Determine the (X, Y) coordinate at the center of the cell enclosing the given text.  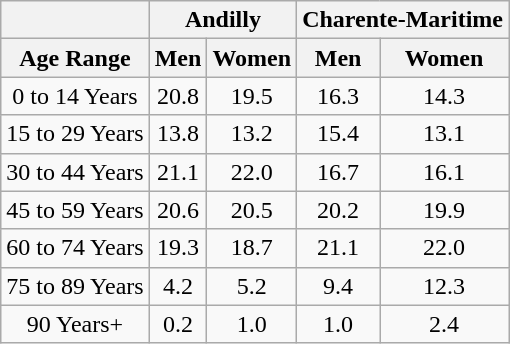
19.5 (252, 96)
15.4 (338, 134)
19.3 (178, 248)
20.5 (252, 210)
Andilly (222, 20)
20.6 (178, 210)
75 to 89 Years (75, 286)
16.1 (444, 172)
60 to 74 Years (75, 248)
18.7 (252, 248)
20.8 (178, 96)
2.4 (444, 324)
13.1 (444, 134)
0 to 14 Years (75, 96)
16.3 (338, 96)
90 Years+ (75, 324)
13.2 (252, 134)
9.4 (338, 286)
15 to 29 Years (75, 134)
20.2 (338, 210)
14.3 (444, 96)
13.8 (178, 134)
45 to 59 Years (75, 210)
12.3 (444, 286)
Age Range (75, 58)
30 to 44 Years (75, 172)
16.7 (338, 172)
Charente-Maritime (403, 20)
19.9 (444, 210)
0.2 (178, 324)
4.2 (178, 286)
5.2 (252, 286)
